Return (x, y) of the center of cell containing provided text 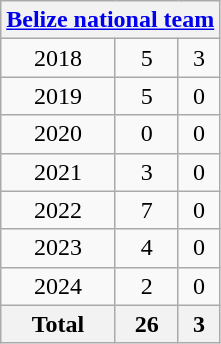
2024 (58, 286)
2 (146, 286)
2019 (58, 96)
2020 (58, 134)
2018 (58, 58)
26 (146, 324)
2021 (58, 172)
2022 (58, 210)
Total (58, 324)
Belize national team (110, 20)
4 (146, 248)
7 (146, 210)
2023 (58, 248)
